Return (X, Y) of the center of cell containing provided text 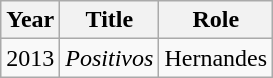
Title (110, 20)
Hernandes (216, 58)
Year (30, 20)
2013 (30, 58)
Role (216, 20)
Positivos (110, 58)
